Find where the given text appears and provide that cell's center as [x, y] coordinate. 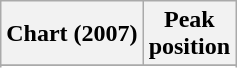
Chart (2007) [72, 34]
Peakposition [189, 34]
